Return [x, y] of the center of cell containing provided text 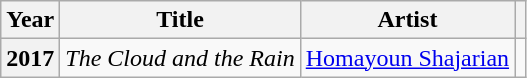
The Cloud and the Rain [180, 58]
Year [30, 20]
2017 [30, 58]
Artist [407, 20]
Title [180, 20]
Homayoun Shajarian [407, 58]
